Locate the cell with the specified text and output its (x, y) center coordinate. 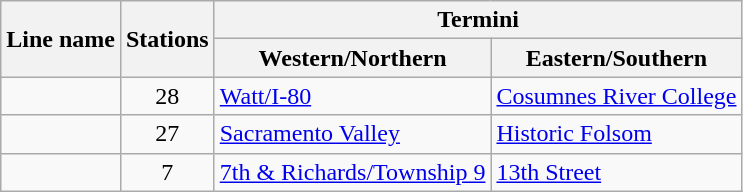
Termini (478, 20)
27 (167, 134)
Historic Folsom (616, 134)
13th Street (616, 172)
Sacramento Valley (352, 134)
7 (167, 172)
Line name (61, 39)
7th & Richards/Township 9 (352, 172)
Cosumnes River College (616, 96)
Eastern/Southern (616, 58)
28 (167, 96)
Western/Northern (352, 58)
Stations (167, 39)
Watt/I-80 (352, 96)
